Search for the cell housing the specified text and yield its [x, y] center coordinate. 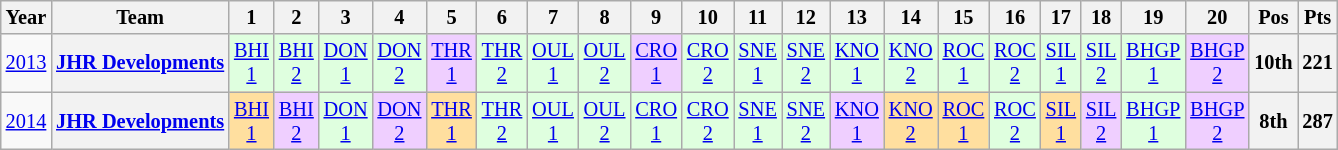
287 [1318, 121]
Pts [1318, 17]
17 [1061, 17]
16 [1015, 17]
14 [911, 17]
20 [1217, 17]
2013 [26, 63]
2 [296, 17]
8th [1273, 121]
Team [140, 17]
10th [1273, 63]
2014 [26, 121]
19 [1153, 17]
12 [806, 17]
5 [451, 17]
221 [1318, 63]
13 [857, 17]
Year [26, 17]
15 [964, 17]
8 [605, 17]
10 [708, 17]
Pos [1273, 17]
18 [1101, 17]
9 [656, 17]
7 [553, 17]
6 [502, 17]
1 [252, 17]
3 [346, 17]
11 [758, 17]
4 [399, 17]
